Capture the cell that displays the provided text and extract its [X, Y] central coordinate. 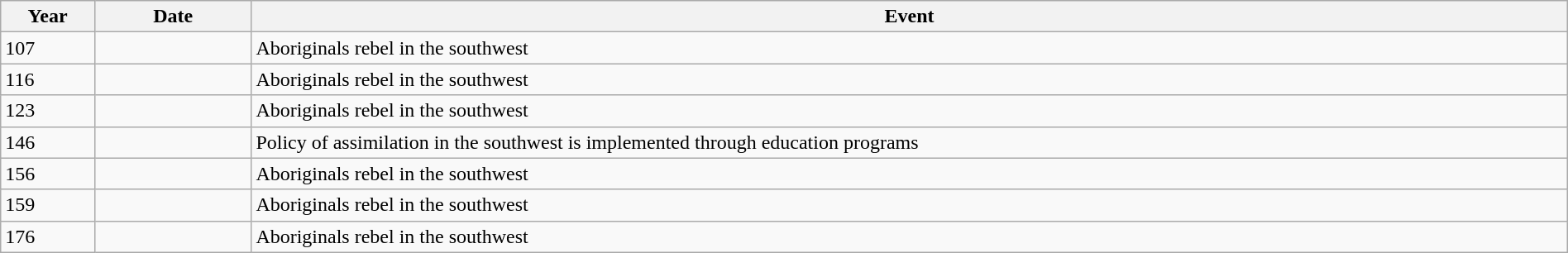
156 [48, 174]
Event [910, 17]
Year [48, 17]
107 [48, 48]
Policy of assimilation in the southwest is implemented through education programs [910, 142]
159 [48, 205]
116 [48, 79]
146 [48, 142]
123 [48, 111]
Date [172, 17]
176 [48, 236]
